Find where the given text appears and provide that cell's center as (X, Y) coordinate. 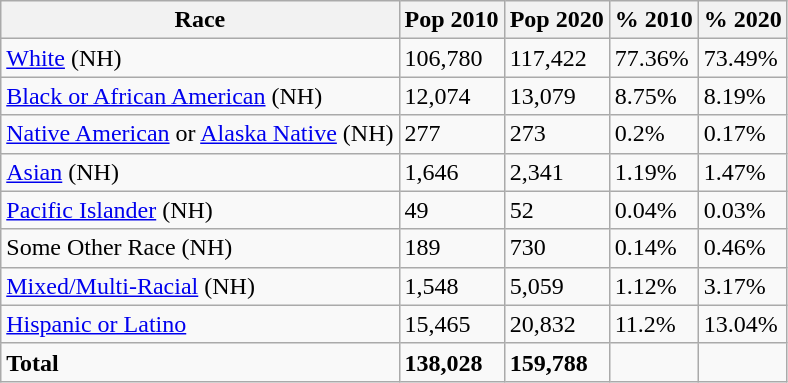
1.47% (742, 172)
52 (556, 210)
Pop 2020 (556, 20)
1.19% (654, 172)
8.75% (654, 96)
0.14% (654, 248)
8.19% (742, 96)
% 2020 (742, 20)
12,074 (452, 96)
0.46% (742, 248)
White (NH) (200, 58)
189 (452, 248)
117,422 (556, 58)
159,788 (556, 362)
2,341 (556, 172)
138,028 (452, 362)
73.49% (742, 58)
0.03% (742, 210)
49 (452, 210)
15,465 (452, 324)
Native American or Alaska Native (NH) (200, 134)
Pop 2010 (452, 20)
3.17% (742, 286)
11.2% (654, 324)
106,780 (452, 58)
273 (556, 134)
20,832 (556, 324)
0.17% (742, 134)
277 (452, 134)
13,079 (556, 96)
13.04% (742, 324)
% 2010 (654, 20)
Total (200, 362)
Mixed/Multi-Racial (NH) (200, 286)
1,646 (452, 172)
0.04% (654, 210)
5,059 (556, 286)
0.2% (654, 134)
1.12% (654, 286)
730 (556, 248)
1,548 (452, 286)
Race (200, 20)
Black or African American (NH) (200, 96)
Hispanic or Latino (200, 324)
Asian (NH) (200, 172)
Pacific Islander (NH) (200, 210)
77.36% (654, 58)
Some Other Race (NH) (200, 248)
